Find where the given text appears and provide that cell's center as (X, Y) coordinate. 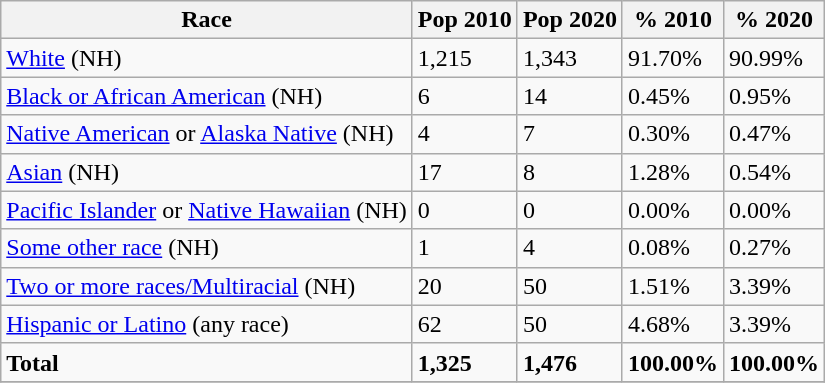
8 (570, 172)
0.54% (774, 172)
Black or African American (NH) (207, 96)
0.08% (672, 248)
Pop 2020 (570, 20)
Asian (NH) (207, 172)
0.95% (774, 96)
Pacific Islander or Native Hawaiian (NH) (207, 210)
White (NH) (207, 58)
Total (207, 362)
0.45% (672, 96)
Hispanic or Latino (any race) (207, 324)
1.51% (672, 286)
Native American or Alaska Native (NH) (207, 134)
Pop 2010 (464, 20)
17 (464, 172)
Two or more races/Multiracial (NH) (207, 286)
1,476 (570, 362)
Race (207, 20)
0.30% (672, 134)
Some other race (NH) (207, 248)
7 (570, 134)
0.47% (774, 134)
% 2010 (672, 20)
1 (464, 248)
6 (464, 96)
91.70% (672, 58)
1.28% (672, 172)
1,215 (464, 58)
% 2020 (774, 20)
14 (570, 96)
1,343 (570, 58)
90.99% (774, 58)
4.68% (672, 324)
1,325 (464, 362)
0.27% (774, 248)
62 (464, 324)
20 (464, 286)
